Provide the (X, Y) coordinate of the cell's center where the given text is located.  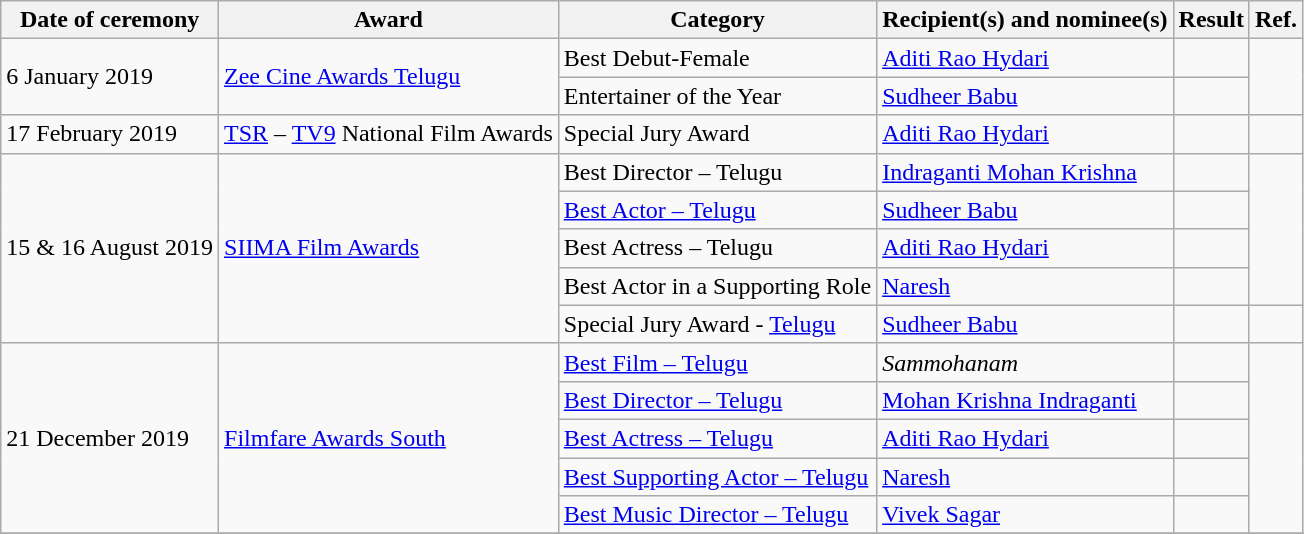
Recipient(s) and nominee(s) (1025, 20)
Entertainer of the Year (717, 96)
Date of ceremony (110, 20)
Best Actor in a Supporting Role (717, 286)
Special Jury Award - Telugu (717, 324)
21 December 2019 (110, 438)
Best Actor – Telugu (717, 210)
Ref. (1276, 20)
Sammohanam (1025, 362)
Result (1211, 20)
15 & 16 August 2019 (110, 248)
Best Music Director – Telugu (717, 515)
Award (389, 20)
Mohan Krishna Indraganti (1025, 400)
Best Film – Telugu (717, 362)
Vivek Sagar (1025, 515)
Best Supporting Actor – Telugu (717, 477)
Category (717, 20)
Filmfare Awards South (389, 438)
SIIMA Film Awards (389, 248)
Zee Cine Awards Telugu (389, 77)
17 February 2019 (110, 134)
6 January 2019 (110, 77)
Indraganti Mohan Krishna (1025, 172)
TSR – TV9 National Film Awards (389, 134)
Best Debut-Female (717, 58)
Special Jury Award (717, 134)
